Pinpoint the cell where the given text exists, returning its [X, Y] midpoint coordinate. 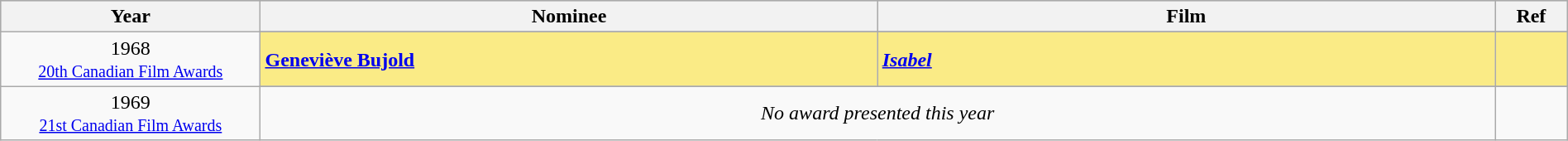
No award presented this year [878, 113]
Film [1186, 17]
Isabel [1186, 60]
196921st Canadian Film Awards [131, 113]
Nominee [569, 17]
Ref [1532, 17]
Geneviève Bujold [569, 60]
Year [131, 17]
196820th Canadian Film Awards [131, 60]
